Return (X, Y) of the center of cell containing provided text 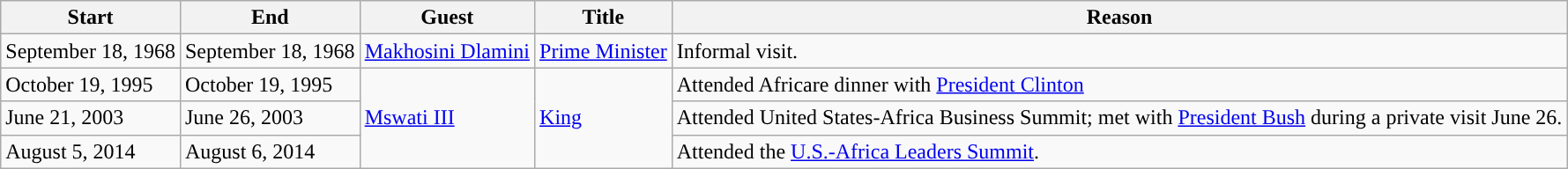
August 5, 2014 (91, 151)
June 21, 2003 (91, 118)
Title (604, 18)
Prime Minister (604, 51)
Attended United States-Africa Business Summit; met with President Bush during a private visit June 26. (1119, 118)
August 6, 2014 (270, 151)
King (604, 118)
Guest (447, 18)
Mswati III (447, 118)
Makhosini Dlamini (447, 51)
June 26, 2003 (270, 118)
End (270, 18)
Attended the U.S.-Africa Leaders Summit. (1119, 151)
Attended Africare dinner with President Clinton (1119, 84)
Informal visit. (1119, 51)
Reason (1119, 18)
Start (91, 18)
